Scan for the cell matching the given text and deliver its (x, y) coordinate at center. 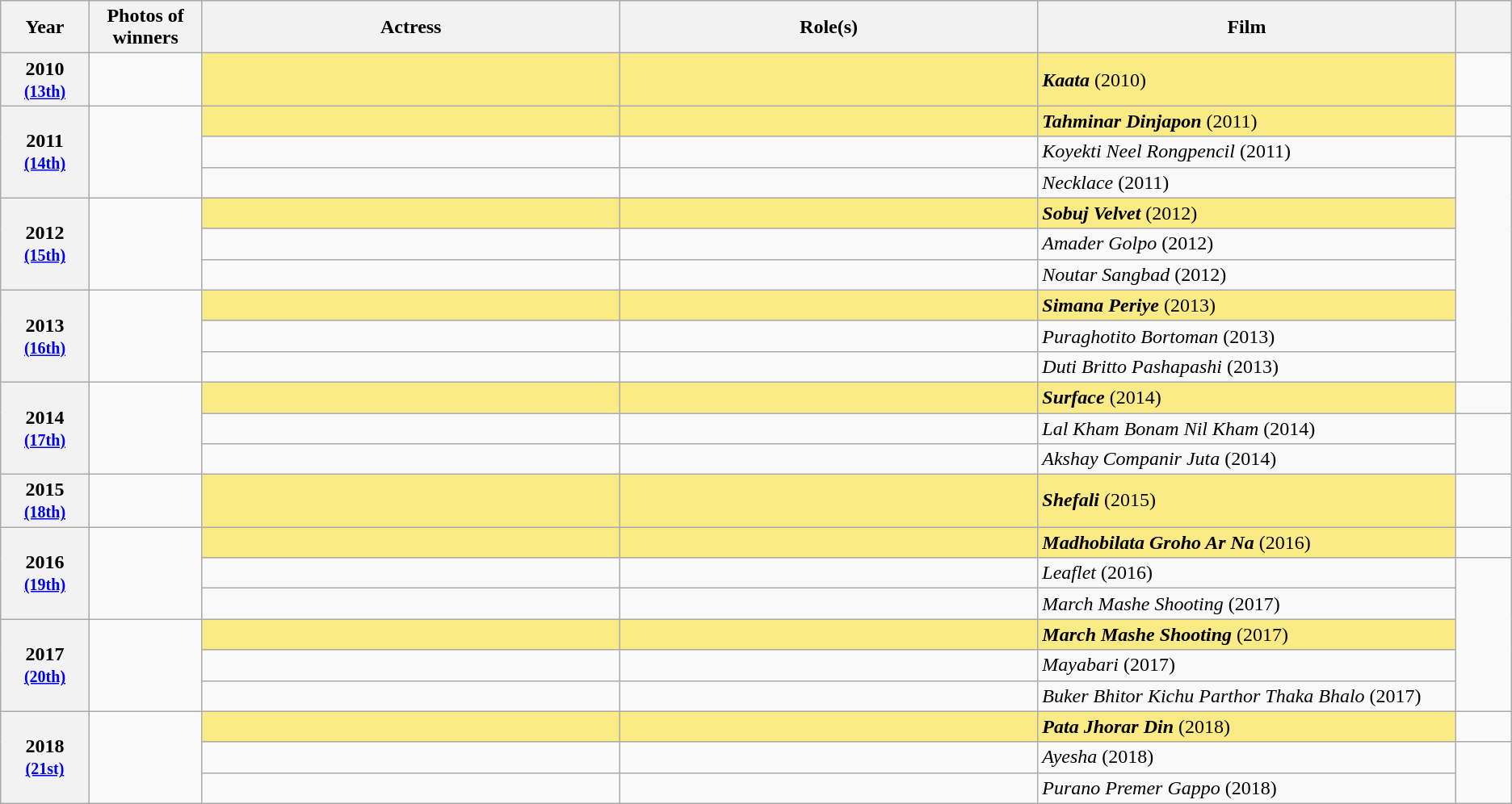
Lal Kham Bonam Nil Kham (2014) (1247, 429)
Purano Premer Gappo (2018) (1247, 788)
2016 (19th) (45, 573)
2015 (18th) (45, 500)
Photos of winners (145, 27)
Sobuj Velvet (2012) (1247, 213)
Kaata (2010) (1247, 79)
2014 (17th) (45, 428)
2012 (15th) (45, 244)
Ayesha (2018) (1247, 757)
2011 (14th) (45, 152)
2013 (16th) (45, 336)
Shefali (2015) (1247, 500)
Year (45, 27)
2017 (20th) (45, 665)
Koyekti Neel Rongpencil (2011) (1247, 152)
Actress (410, 27)
Puraghotito Bortoman (2013) (1247, 336)
Amader Golpo (2012) (1247, 244)
Madhobilata Groho Ar Na (2016) (1247, 542)
Akshay Companir Juta (2014) (1247, 459)
Pata Jhorar Din (2018) (1247, 727)
Necklace (2011) (1247, 182)
Buker Bhitor Kichu Parthor Thaka Bhalo (2017) (1247, 696)
2010 (13th) (45, 79)
Mayabari (2017) (1247, 665)
2018 (21st) (45, 757)
Duti Britto Pashapashi (2013) (1247, 366)
Simana Periye (2013) (1247, 305)
Role(s) (829, 27)
Surface (2014) (1247, 397)
Leaflet (2016) (1247, 573)
Tahminar Dinjapon (2011) (1247, 121)
Noutar Sangbad (2012) (1247, 274)
Film (1247, 27)
